Extract the [x, y] coordinate from the center of the cell holding the provided text.  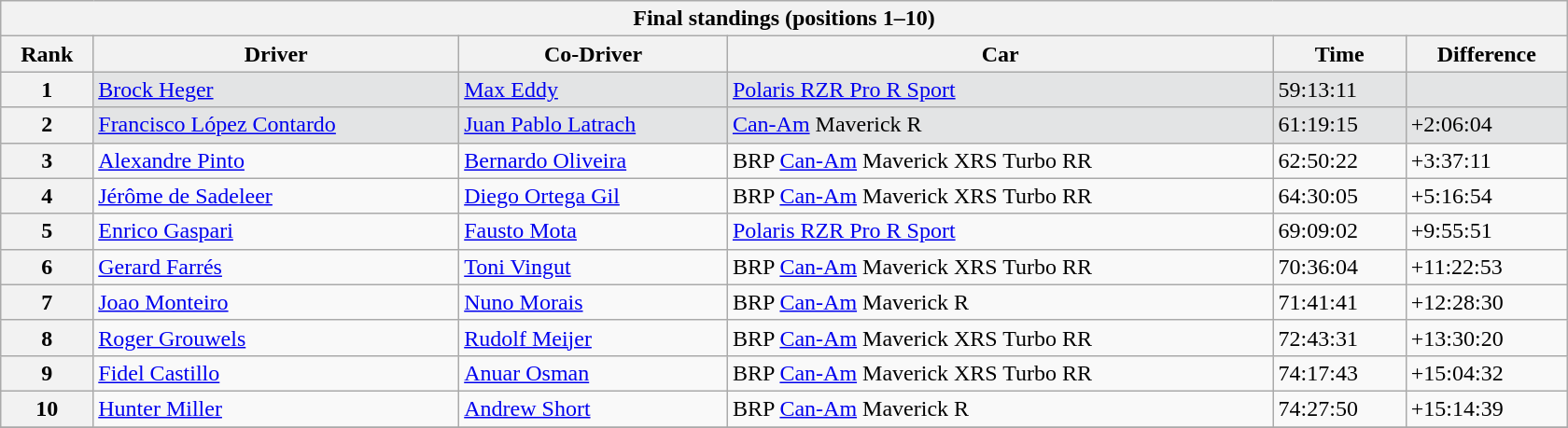
Gerard Farrés [276, 267]
Hunter Miller [276, 408]
Rudolf Meijer [594, 338]
Enrico Gaspari [276, 231]
Rank [47, 54]
Fausto Mota [594, 231]
+9:55:51 [1486, 231]
64:30:05 [1339, 196]
Anuar Osman [594, 373]
+13:30:20 [1486, 338]
Francisco López Contardo [276, 125]
10 [47, 408]
Driver [276, 54]
3 [47, 160]
7 [47, 302]
+12:28:30 [1486, 302]
74:17:43 [1339, 373]
Alexandre Pinto [276, 160]
Toni Vingut [594, 267]
+2:06:04 [1486, 125]
72:43:31 [1339, 338]
+15:04:32 [1486, 373]
Roger Grouwels [276, 338]
1 [47, 90]
Bernardo Oliveira [594, 160]
59:13:11 [1339, 90]
Jérôme de Sadeleer [276, 196]
62:50:22 [1339, 160]
Max Eddy [594, 90]
5 [47, 231]
Fidel Castillo [276, 373]
4 [47, 196]
Andrew Short [594, 408]
+11:22:53 [1486, 267]
+3:37:11 [1486, 160]
69:09:02 [1339, 231]
61:19:15 [1339, 125]
Car [1001, 54]
Brock Heger [276, 90]
70:36:04 [1339, 267]
Can-Am Maverick R [1001, 125]
Time [1339, 54]
+15:14:39 [1486, 408]
74:27:50 [1339, 408]
Diego Ortega Gil [594, 196]
Juan Pablo Latrach [594, 125]
Joao Monteiro [276, 302]
71:41:41 [1339, 302]
8 [47, 338]
2 [47, 125]
9 [47, 373]
Nuno Morais [594, 302]
6 [47, 267]
+5:16:54 [1486, 196]
Final standings (positions 1–10) [784, 19]
Co-Driver [594, 54]
Difference [1486, 54]
